Output the (x, y) coordinate of the center of the cell containing the given text.  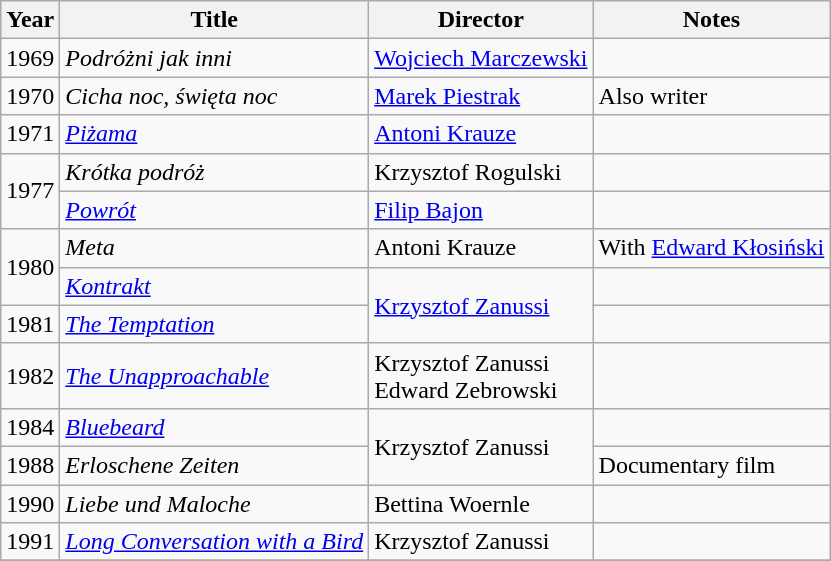
1970 (30, 96)
Long Conversation with a Bird (214, 542)
Meta (214, 248)
Title (214, 20)
1969 (30, 58)
Cicha noc, święta noc (214, 96)
The Temptation (214, 324)
Year (30, 20)
Director (481, 20)
Bluebeard (214, 427)
Piżama (214, 134)
1988 (30, 465)
1990 (30, 503)
Marek Piestrak (481, 96)
1991 (30, 542)
Podróżni jak inni (214, 58)
Documentary film (712, 465)
With Edward Kłosiński (712, 248)
Liebe und Maloche (214, 503)
1981 (30, 324)
Filip Bajon (481, 210)
Powrót (214, 210)
Krzysztof ZanussiEdward Zebrowski (481, 376)
Also writer (712, 96)
1971 (30, 134)
Kontrakt (214, 286)
1980 (30, 267)
Krótka podróż (214, 172)
1977 (30, 191)
Erloschene Zeiten (214, 465)
1984 (30, 427)
Krzysztof Rogulski (481, 172)
1982 (30, 376)
Bettina Woernle (481, 503)
Notes (712, 20)
The Unapproachable (214, 376)
Wojciech Marczewski (481, 58)
